Return the (x, y) coordinate for the center point of the cell that contains the specified text.  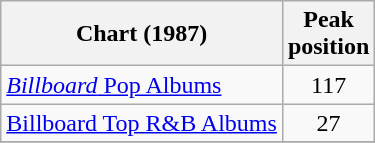
27 (328, 123)
117 (328, 85)
Billboard Pop Albums (142, 85)
Billboard Top R&B Albums (142, 123)
Peakposition (328, 34)
Chart (1987) (142, 34)
